For the text-containing cell, return its midpoint in (X, Y) coordinate format. 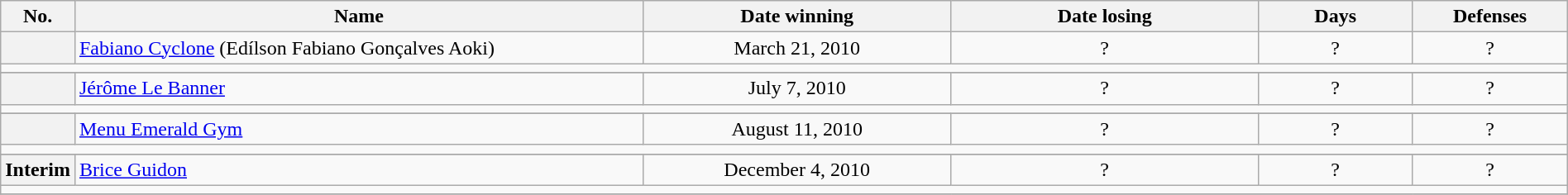
Date winning (796, 17)
March 21, 2010 (796, 48)
Brice Guidon (359, 169)
Fabiano Cyclone (Edílson Fabiano Gonçalves Aoki) (359, 48)
Name (359, 17)
August 11, 2010 (796, 129)
Date losing (1105, 17)
Interim (38, 169)
Days (1335, 17)
Menu Emerald Gym (359, 129)
No. (38, 17)
Defenses (1490, 17)
Jérôme Le Banner (359, 88)
December 4, 2010 (796, 169)
July 7, 2010 (796, 88)
